Return the [X, Y] coordinate for the center point of the cell that contains the specified text.  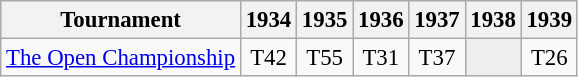
1936 [381, 20]
1935 [325, 20]
T55 [325, 58]
1939 [549, 20]
1938 [493, 20]
T26 [549, 58]
Tournament [121, 20]
1934 [268, 20]
T42 [268, 58]
The Open Championship [121, 58]
T31 [381, 58]
1937 [437, 20]
T37 [437, 58]
